Extract the (X, Y) coordinate from the center of the cell holding the provided text.  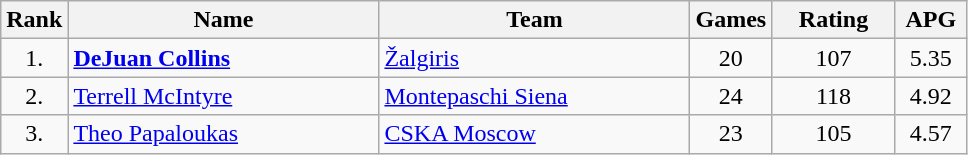
Team (534, 20)
1. (34, 58)
4.92 (930, 96)
CSKA Moscow (534, 134)
Games (731, 20)
24 (731, 96)
118 (834, 96)
APG (930, 20)
105 (834, 134)
4.57 (930, 134)
23 (731, 134)
20 (731, 58)
107 (834, 58)
Rank (34, 20)
Name (224, 20)
Terrell McIntyre (224, 96)
3. (34, 134)
DeJuan Collins (224, 58)
Theo Papaloukas (224, 134)
Žalgiris (534, 58)
Montepaschi Siena (534, 96)
5.35 (930, 58)
2. (34, 96)
Rating (834, 20)
